Detect which cell encompasses the target text, then output its (X, Y) center coordinate. 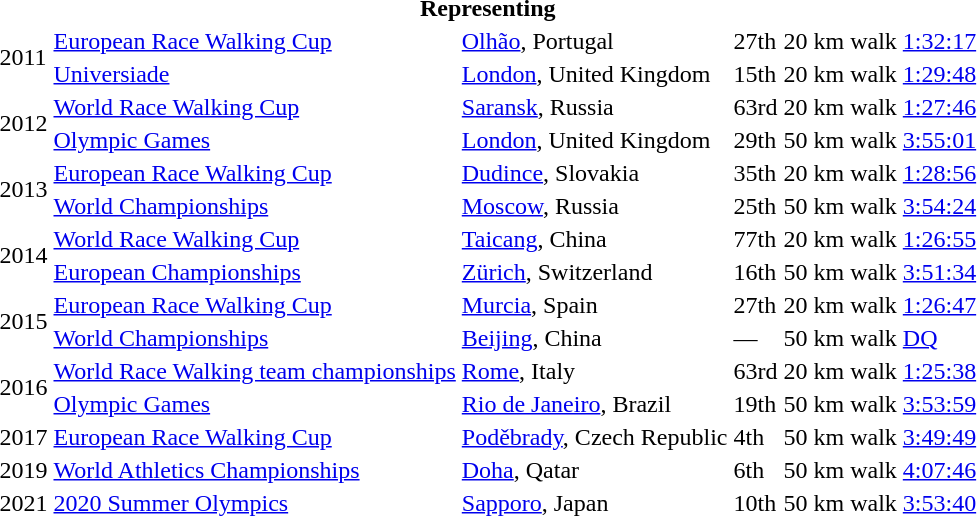
Beijing, China (594, 338)
Dudince, Slovakia (594, 173)
1:32:17 (939, 41)
4th (756, 437)
4:07:46 (939, 470)
Zürich, Switzerland (594, 272)
35th (756, 173)
1:26:55 (939, 239)
19th (756, 404)
1:29:48 (939, 74)
Poděbrady, Czech Republic (594, 437)
15th (756, 74)
Rio de Janeiro, Brazil (594, 404)
Murcia, Spain (594, 305)
1:26:47 (939, 305)
World Race Walking team championships (254, 371)
Moscow, Russia (594, 206)
3:53:59 (939, 404)
25th (756, 206)
Saransk, Russia (594, 107)
16th (756, 272)
77th (756, 239)
Rome, Italy (594, 371)
1:25:38 (939, 371)
3:49:49 (939, 437)
Doha, Qatar (594, 470)
6th (756, 470)
DQ (939, 338)
European Championships (254, 272)
29th (756, 140)
Olhão, Portugal (594, 41)
World Athletics Championships (254, 470)
Taicang, China (594, 239)
3:51:34 (939, 272)
1:27:46 (939, 107)
3:54:24 (939, 206)
3:55:01 (939, 140)
1:28:56 (939, 173)
— (756, 338)
Universiade (254, 74)
